Capture the cell that displays the provided text and extract its [X, Y] central coordinate. 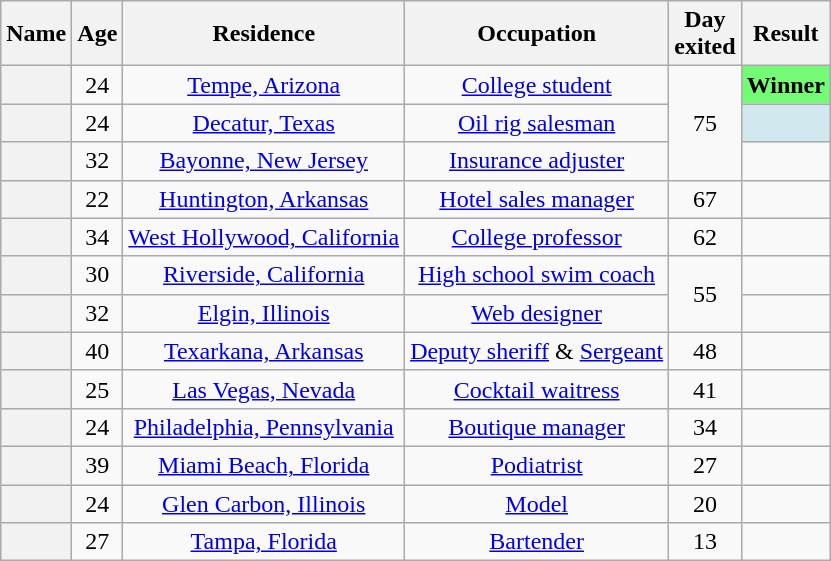
Riverside, California [264, 275]
Oil rig salesman [537, 123]
Boutique manager [537, 427]
Name [36, 34]
College professor [537, 237]
Deputy sheriff & Sergeant [537, 351]
Philadelphia, Pennsylvania [264, 427]
Web designer [537, 313]
Texarkana, Arkansas [264, 351]
High school swim coach [537, 275]
13 [705, 542]
Bartender [537, 542]
Tempe, Arizona [264, 85]
Elgin, Illinois [264, 313]
Residence [264, 34]
Winner [786, 85]
Las Vegas, Nevada [264, 389]
30 [98, 275]
Occupation [537, 34]
41 [705, 389]
Huntington, Arkansas [264, 199]
Tampa, Florida [264, 542]
Decatur, Texas [264, 123]
Model [537, 503]
West Hollywood, California [264, 237]
Result [786, 34]
55 [705, 294]
67 [705, 199]
75 [705, 123]
Dayexited [705, 34]
39 [98, 465]
Bayonne, New Jersey [264, 161]
Miami Beach, Florida [264, 465]
22 [98, 199]
25 [98, 389]
Hotel sales manager [537, 199]
Cocktail waitress [537, 389]
College student [537, 85]
Age [98, 34]
62 [705, 237]
Podiatrist [537, 465]
20 [705, 503]
Insurance adjuster [537, 161]
40 [98, 351]
48 [705, 351]
Glen Carbon, Illinois [264, 503]
